Determine the [X, Y] coordinate at the center of the cell enclosing the given text.  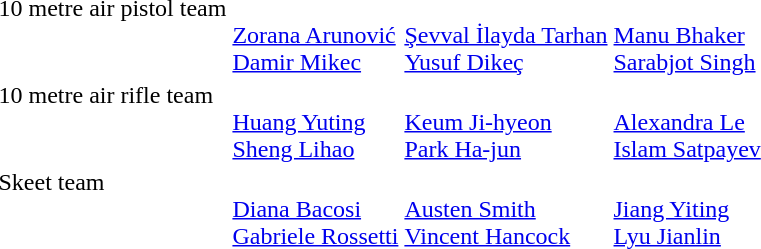
Huang Yuting Sheng Lihao [316, 122]
Keum Ji-hyeon Park Ha-jun [506, 122]
